Detect which cell encompasses the target text, then output its [X, Y] center coordinate. 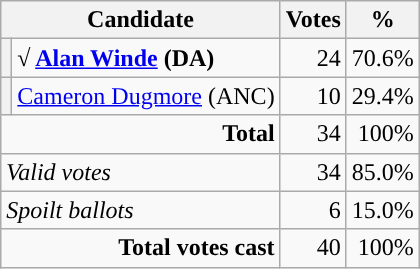
Cameron Dugmore (ANC) [146, 96]
Valid votes [140, 172]
Total votes cast [140, 248]
40 [313, 248]
24 [313, 58]
Candidate [140, 20]
6 [313, 210]
% [382, 20]
Spoilt ballots [140, 210]
70.6% [382, 58]
29.4% [382, 96]
√ Alan Winde (DA) [146, 58]
Votes [313, 20]
15.0% [382, 210]
85.0% [382, 172]
10 [313, 96]
Total [140, 134]
